Scan for the cell matching the given text and deliver its (X, Y) coordinate at center. 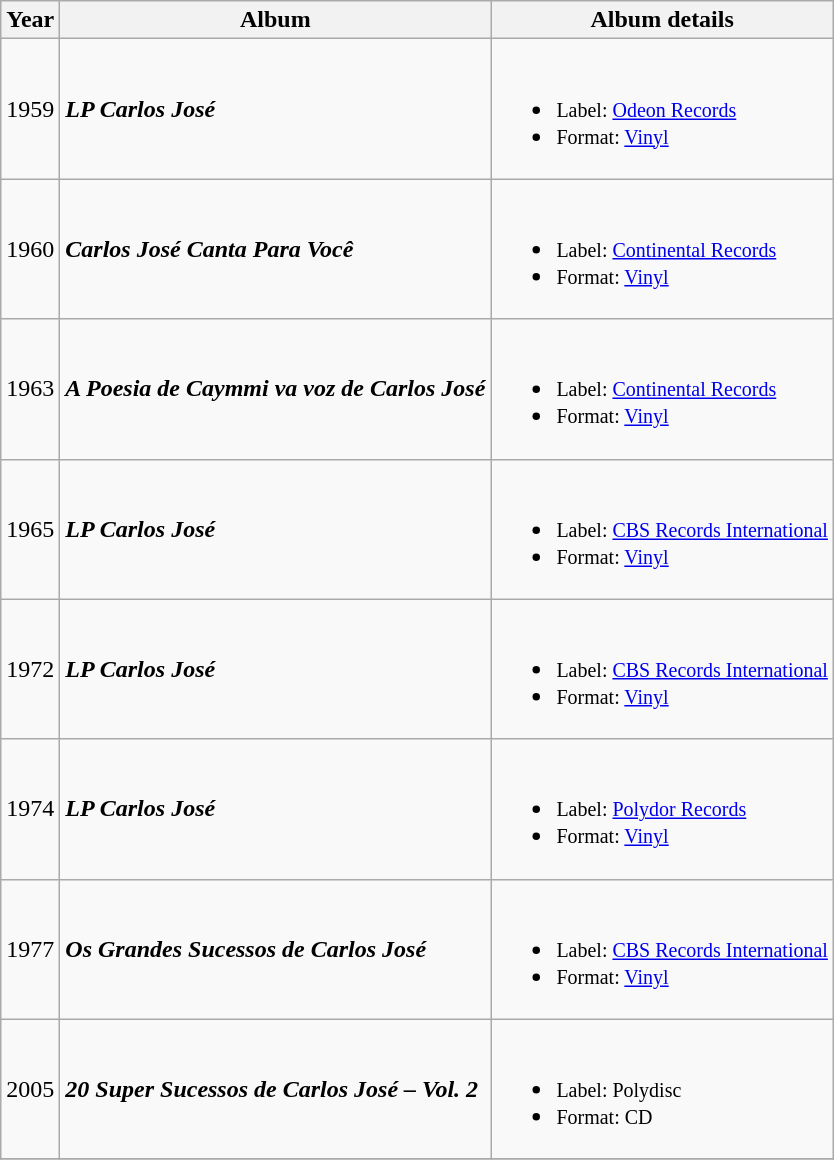
Year (30, 20)
20 Super Sucessos de Carlos José – Vol. 2 (276, 1089)
1965 (30, 529)
1959 (30, 109)
Album details (662, 20)
1960 (30, 249)
Label: Odeon RecordsFormat: Vinyl (662, 109)
1974 (30, 809)
Os Grandes Sucessos de Carlos José (276, 949)
1963 (30, 389)
Album (276, 20)
Label: PolydiscFormat: CD (662, 1089)
1972 (30, 669)
1977 (30, 949)
Carlos José Canta Para Você (276, 249)
A Poesia de Caymmi va voz de Carlos José (276, 389)
2005 (30, 1089)
Label: Polydor RecordsFormat: Vinyl (662, 809)
